Pinpoint the cell where the given text exists, returning its (X, Y) midpoint coordinate. 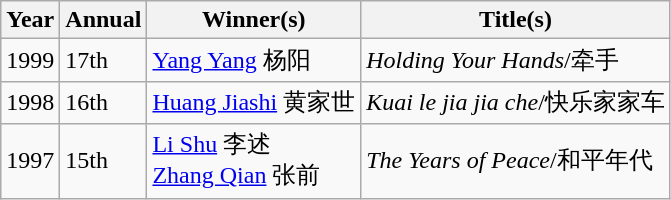
15th (104, 161)
1999 (30, 60)
Li Shu 李述Zhang Qian 张前 (254, 161)
The Years of Peace/和平年代 (516, 161)
1997 (30, 161)
1998 (30, 102)
Holding Your Hands/牵手 (516, 60)
17th (104, 60)
Kuai le jia jia che/快乐家家车 (516, 102)
Annual (104, 20)
Year (30, 20)
Winner(s) (254, 20)
Yang Yang 杨阳 (254, 60)
16th (104, 102)
Huang Jiashi 黄家世 (254, 102)
Title(s) (516, 20)
